Capture the cell that displays the provided text and extract its [x, y] central coordinate. 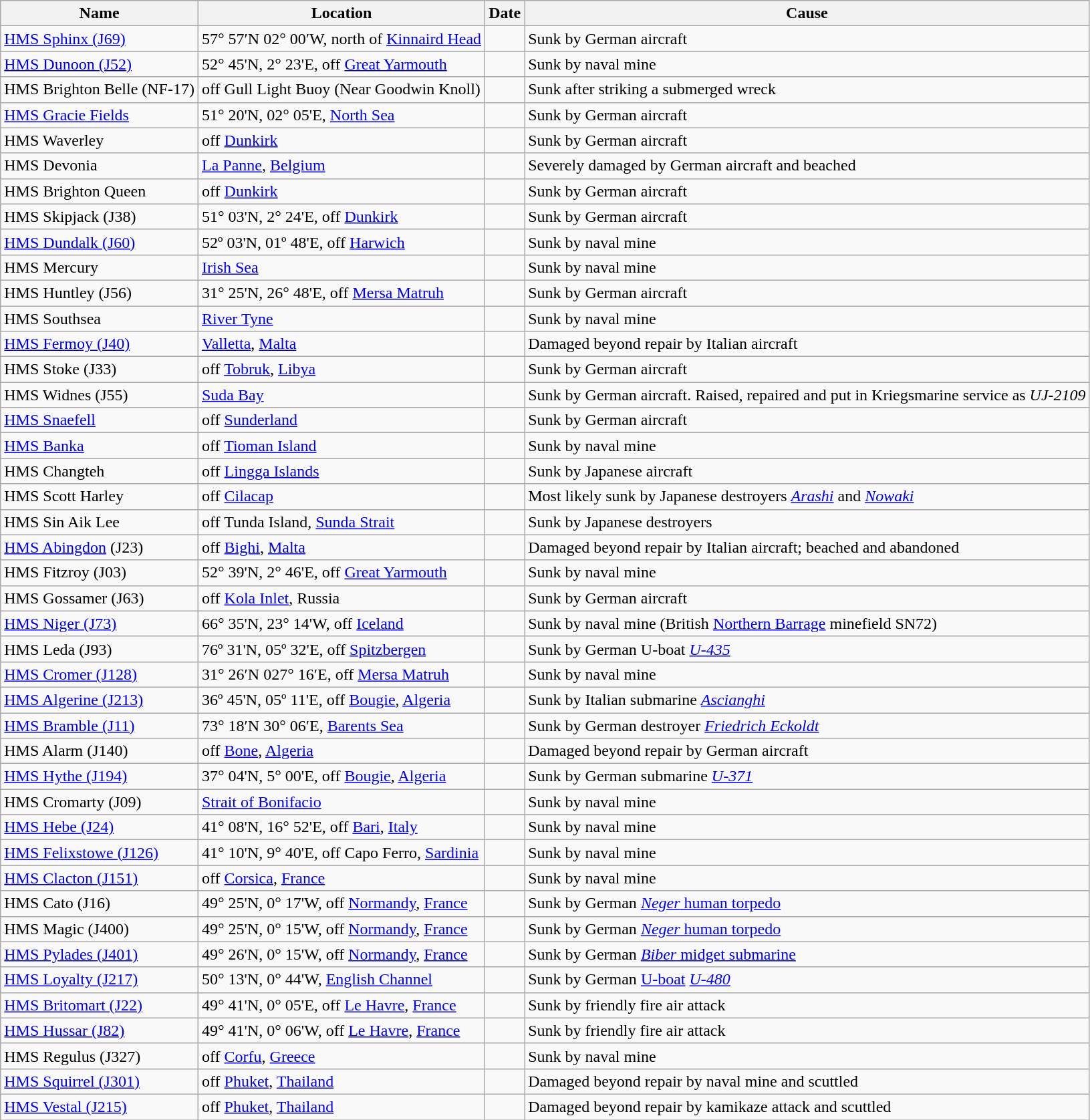
50° 13'N, 0° 44'W, English Channel [341, 980]
off Kola Inlet, Russia [341, 598]
31° 25'N, 26° 48'E, off Mersa Matruh [341, 293]
Cause [807, 13]
HMS Brighton Queen [100, 191]
HMS Banka [100, 446]
HMS Devonia [100, 166]
Location [341, 13]
Date [505, 13]
HMS Gossamer (J63) [100, 598]
HMS Algerine (J213) [100, 700]
off Corfu, Greece [341, 1056]
River Tyne [341, 319]
HMS Felixstowe (J126) [100, 853]
HMS Widnes (J55) [100, 395]
off Corsica, France [341, 878]
52° 39'N, 2° 46'E, off Great Yarmouth [341, 573]
Sunk by German Biber midget submarine [807, 954]
Valletta, Malta [341, 344]
Sunk by Italian submarine Ascianghi [807, 700]
49° 25'N, 0° 15'W, off Normandy, France [341, 929]
Suda Bay [341, 395]
Damaged beyond repair by kamikaze attack and scuttled [807, 1107]
Damaged beyond repair by Italian aircraft; beached and abandoned [807, 547]
HMS Stoke (J33) [100, 370]
HMS Britomart (J22) [100, 1005]
HMS Hussar (J82) [100, 1030]
La Panne, Belgium [341, 166]
HMS Abingdon (J23) [100, 547]
HMS Magic (J400) [100, 929]
49° 41'N, 0° 05'E, off Le Havre, France [341, 1005]
HMS Waverley [100, 140]
Sunk by German U-boat U-435 [807, 649]
HMS Changteh [100, 471]
66° 35'N, 23° 14'W, off Iceland [341, 623]
Damaged beyond repair by Italian aircraft [807, 344]
HMS Niger (J73) [100, 623]
49° 41'N, 0° 06'W, off Le Havre, France [341, 1030]
HMS Southsea [100, 319]
HMS Fermoy (J40) [100, 344]
HMS Skipjack (J38) [100, 217]
HMS Dunoon (J52) [100, 64]
off Bone, Algeria [341, 751]
HMS Brighton Belle (NF-17) [100, 90]
51° 03'N, 2° 24'E, off Dunkirk [341, 217]
51° 20'N, 02° 05'E, North Sea [341, 115]
Name [100, 13]
HMS Dundalk (J60) [100, 242]
Sunk by naval mine (British Northern Barrage minefield SN72) [807, 623]
off Cilacap [341, 497]
73° 18′N 30° 06′E, Barents Sea [341, 725]
HMS Sphinx (J69) [100, 39]
HMS Cromer (J128) [100, 674]
off Tioman Island [341, 446]
76º 31'N, 05º 32'E, off Spitzbergen [341, 649]
HMS Mercury [100, 267]
Sunk by German U-boat U-480 [807, 980]
off Lingga Islands [341, 471]
HMS Huntley (J56) [100, 293]
off Tunda Island, Sunda Strait [341, 522]
Damaged beyond repair by naval mine and scuttled [807, 1081]
off Gull Light Buoy (Near Goodwin Knoll) [341, 90]
HMS Regulus (J327) [100, 1056]
36º 45'N, 05º 11'E, off Bougie, Algeria [341, 700]
31° 26′N 027° 16′E, off Mersa Matruh [341, 674]
HMS Hythe (J194) [100, 777]
HMS Alarm (J140) [100, 751]
HMS Cato (J16) [100, 903]
Strait of Bonifacio [341, 802]
HMS Snaefell [100, 420]
HMS Loyalty (J217) [100, 980]
HMS Bramble (J11) [100, 725]
57° 57′N 02° 00′W, north of Kinnaird Head [341, 39]
HMS Pylades (J401) [100, 954]
HMS Scott Harley [100, 497]
HMS Clacton (J151) [100, 878]
off Bighi, Malta [341, 547]
49° 25'N, 0° 17'W, off Normandy, France [341, 903]
HMS Cromarty (J09) [100, 802]
37° 04'N, 5° 00'E, off Bougie, Algeria [341, 777]
off Tobruk, Libya [341, 370]
Sunk by German submarine U-371 [807, 777]
Severely damaged by German aircraft and beached [807, 166]
HMS Hebe (J24) [100, 827]
Damaged beyond repair by German aircraft [807, 751]
Sunk by Japanese aircraft [807, 471]
Sunk after striking a submerged wreck [807, 90]
41° 10'N, 9° 40'E, off Capo Ferro, Sardinia [341, 853]
HMS Sin Aik Lee [100, 522]
Sunk by German destroyer Friedrich Eckoldt [807, 725]
52º 03'N, 01º 48'E, off Harwich [341, 242]
Sunk by German aircraft. Raised, repaired and put in Kriegsmarine service as UJ-2109 [807, 395]
49° 26'N, 0° 15'W, off Normandy, France [341, 954]
HMS Gracie Fields [100, 115]
52° 45'N, 2° 23'E, off Great Yarmouth [341, 64]
off Sunderland [341, 420]
Irish Sea [341, 267]
HMS Fitzroy (J03) [100, 573]
Sunk by Japanese destroyers [807, 522]
HMS Leda (J93) [100, 649]
HMS Squirrel (J301) [100, 1081]
41° 08'N, 16° 52'E, off Bari, Italy [341, 827]
HMS Vestal (J215) [100, 1107]
Most likely sunk by Japanese destroyers Arashi and Nowaki [807, 497]
